Scan for the cell matching the given text and deliver its [x, y] coordinate at center. 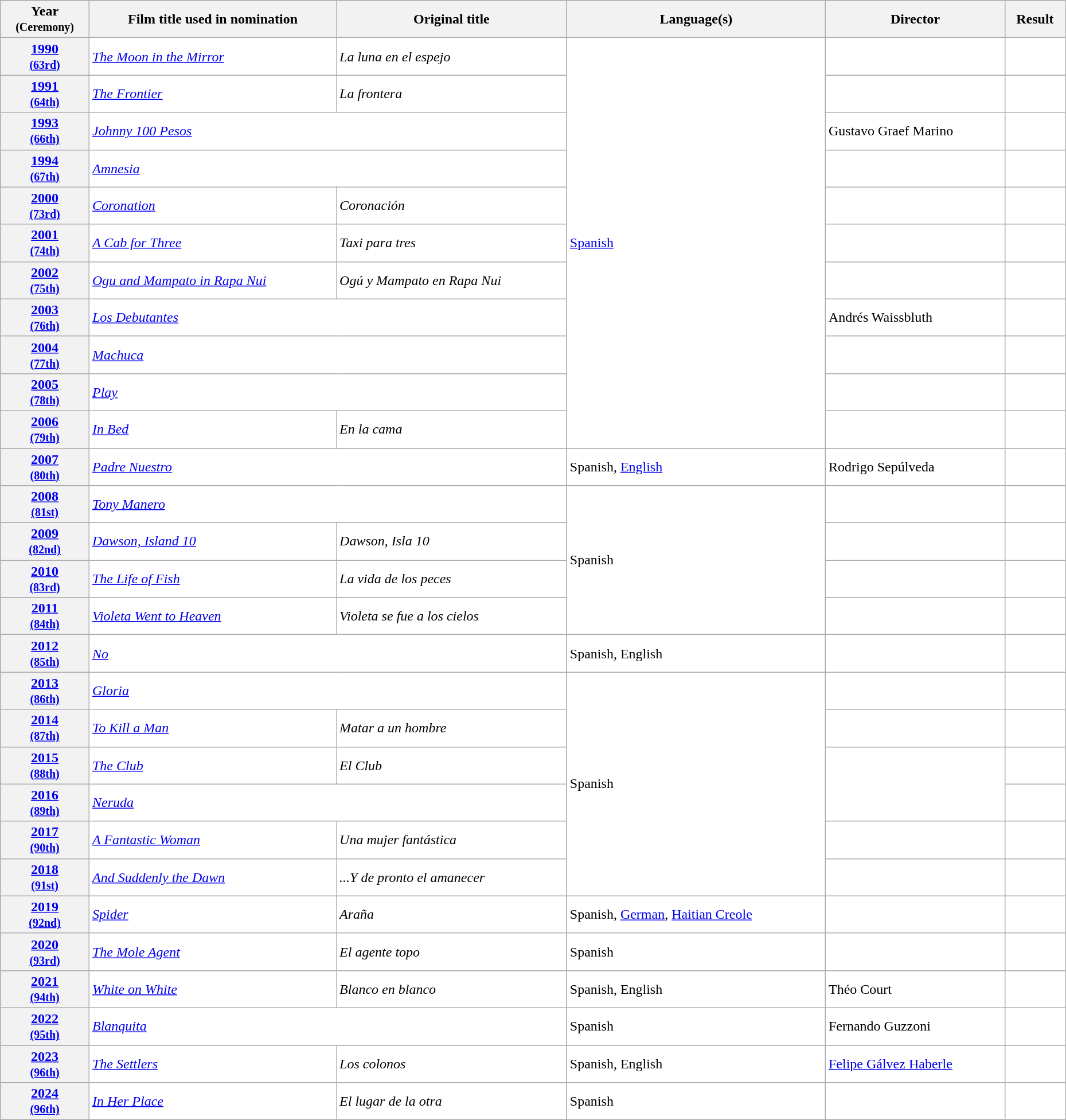
Andrés Waissbluth [915, 318]
Gustavo Graef Marino [915, 131]
Film title used in nomination [212, 19]
The Life of Fish [212, 579]
The Club [212, 765]
No [328, 654]
Year(Ceremony) [45, 19]
2003(76th) [45, 318]
En la cama [452, 429]
2012(85th) [45, 654]
Ogu and Mampato in Rapa Nui [212, 280]
2011(84th) [45, 616]
2014(87th) [45, 728]
2008(81st) [45, 505]
2016(89th) [45, 803]
Violeta se fue a los cielos [452, 616]
Spanish, German, Haitian Creole [696, 914]
Théo Court [915, 989]
1990(63rd) [45, 56]
2017(90th) [45, 840]
A Fantastic Woman [212, 840]
2021(94th) [45, 989]
Neruda [328, 803]
Spider [212, 914]
2018(91st) [45, 877]
Result [1034, 19]
1994(67th) [45, 169]
Los Debutantes [328, 318]
Gloria [328, 690]
1991(64th) [45, 94]
2000(73rd) [45, 205]
In Her Place [212, 1101]
El lugar de la otra [452, 1101]
2007(80th) [45, 467]
El Club [452, 765]
Ogú y Mampato en Rapa Nui [452, 280]
The Mole Agent [212, 952]
Tony Manero [328, 505]
2005(78th) [45, 392]
Director [915, 19]
Una mujer fantástica [452, 840]
2002(75th) [45, 280]
2010(83rd) [45, 579]
Language(s) [696, 19]
1993(66th) [45, 131]
2020(93rd) [45, 952]
To Kill a Man [212, 728]
2024(96th) [45, 1101]
Coronation [212, 205]
Dawson, Island 10 [212, 541]
Original title [452, 19]
La vida de los peces [452, 579]
Amnesia [328, 169]
White on White [212, 989]
2004(77th) [45, 354]
Play [328, 392]
The Settlers [212, 1063]
Machuca [328, 354]
Los colonos [452, 1063]
2019(92nd) [45, 914]
2023(96th) [45, 1063]
La luna en el espejo [452, 56]
Padre Nuestro [328, 467]
2006(79th) [45, 429]
Felipe Gálvez Haberle [915, 1063]
2013(86th) [45, 690]
Coronación [452, 205]
2022(95th) [45, 1027]
Blanquita [328, 1027]
Araña [452, 914]
The Moon in the Mirror [212, 56]
El agente topo [452, 952]
2001(74th) [45, 243]
La frontera [452, 94]
...Y de pronto el amanecer [452, 877]
Violeta Went to Heaven [212, 616]
Matar a un hombre [452, 728]
Johnny 100 Pesos [328, 131]
Blanco en blanco [452, 989]
Fernando Guzzoni [915, 1027]
The Frontier [212, 94]
In Bed [212, 429]
2015(88th) [45, 765]
Rodrigo Sepúlveda [915, 467]
Dawson, Isla 10 [452, 541]
Taxi para tres [452, 243]
2009(82nd) [45, 541]
A Cab for Three [212, 243]
And Suddenly the Dawn [212, 877]
